Determine the (X, Y) coordinate at the center of the cell enclosing the given text.  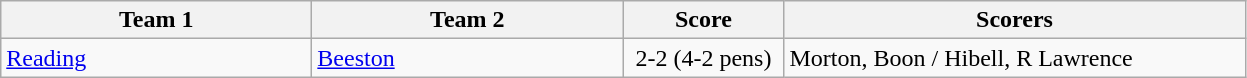
2-2 (4-2 pens) (704, 58)
Reading (156, 58)
Team 2 (468, 20)
Scorers (1014, 20)
Score (704, 20)
Beeston (468, 58)
Morton, Boon / Hibell, R Lawrence (1014, 58)
Team 1 (156, 20)
